Locate the cell with the specified text and output its [X, Y] center coordinate. 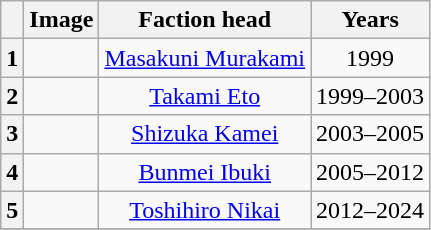
5 [12, 210]
Image [62, 20]
3 [12, 134]
2 [12, 96]
4 [12, 172]
Faction head [205, 20]
1 [12, 58]
1999 [370, 58]
Bunmei Ibuki [205, 172]
Shizuka Kamei [205, 134]
2012–2024 [370, 210]
Masakuni Murakami [205, 58]
2005–2012 [370, 172]
2003–2005 [370, 134]
Takami Eto [205, 96]
1999–2003 [370, 96]
Toshihiro Nikai [205, 210]
Years [370, 20]
